From the cell containing the given text, extract its center point as [x, y] coordinate. 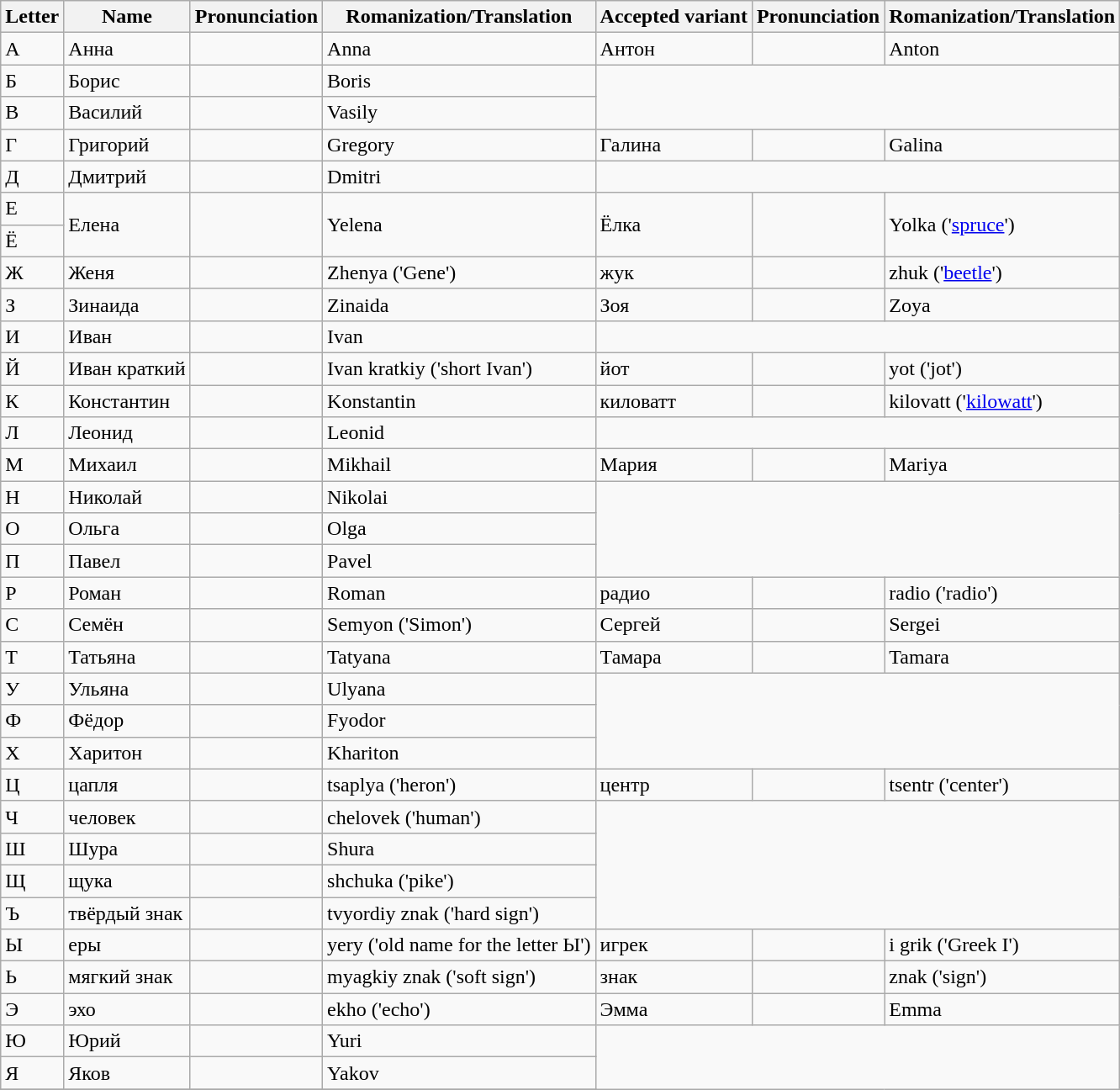
Елена [127, 225]
Zinaida [459, 304]
Р [32, 593]
Галина [674, 145]
Ivan kratkiy ('short Ivan') [459, 368]
твёрдый знак [127, 913]
Дмитрий [127, 177]
Ёлка [674, 225]
И [32, 336]
М [32, 465]
Ё [32, 241]
человек [127, 817]
щука [127, 881]
Ф [32, 721]
Accepted variant [674, 17]
Sergei [1002, 625]
Михаил [127, 465]
Ы [32, 945]
Ж [32, 272]
Yelena [459, 225]
жук [674, 272]
Фёдор [127, 721]
Харитон [127, 753]
Zhenya ('Gene') [459, 272]
Semyon ('Simon') [459, 625]
Gregory [459, 145]
Mariya [1002, 465]
Tatyana [459, 657]
Ulyana [459, 689]
П [32, 561]
tsentr ('center') [1002, 785]
Шура [127, 849]
Б [32, 81]
Э [32, 1009]
kilovatt ('kilowatt') [1002, 401]
мягкий знак [127, 977]
Сергей [674, 625]
Эмма [674, 1009]
Anna [459, 49]
радио [674, 593]
Ц [32, 785]
i grik ('Greek I') [1002, 945]
еры [127, 945]
Е [32, 209]
Николай [127, 497]
Vasily [459, 113]
Galina [1002, 145]
Анна [127, 49]
Зинаида [127, 304]
Konstantin [459, 401]
Иван [127, 336]
Yuri [459, 1041]
А [32, 49]
yot ('jot') [1002, 368]
Yolka ('spruce') [1002, 225]
Shura [459, 849]
Леонид [127, 433]
Д [32, 177]
Letter [32, 17]
shchuka ('pike') [459, 881]
Olga [459, 529]
Yakov [459, 1073]
radio ('radio') [1002, 593]
Павел [127, 561]
Я [32, 1073]
Борис [127, 81]
Dmitri [459, 177]
zhuk ('beetle') [1002, 272]
Ольга [127, 529]
Л [32, 433]
tvyordiy znak ('hard sign') [459, 913]
Khariton [459, 753]
Zoya [1002, 304]
Женя [127, 272]
yery ('old name for the letter Ы') [459, 945]
Г [32, 145]
центр [674, 785]
Роман [127, 593]
Константин [127, 401]
эхо [127, 1009]
znak ('sign') [1002, 977]
С [32, 625]
О [32, 529]
Ш [32, 849]
chelovek ('human') [459, 817]
Nikolai [459, 497]
Ульяна [127, 689]
Иван краткий [127, 368]
Мария [674, 465]
Ю [32, 1041]
Ivan [459, 336]
Ь [32, 977]
Fyodor [459, 721]
Roman [459, 593]
Юрий [127, 1041]
цапля [127, 785]
Ч [32, 817]
Tamara [1002, 657]
myagkiy znak ('soft sign') [459, 977]
Григорий [127, 145]
Н [32, 497]
Mikhail [459, 465]
Т [32, 657]
Татьяна [127, 657]
З [32, 304]
Василий [127, 113]
Щ [32, 881]
Яков [127, 1073]
киловатт [674, 401]
Й [32, 368]
К [32, 401]
знак [674, 977]
Emma [1002, 1009]
Антон [674, 49]
Anton [1002, 49]
игрек [674, 945]
Pavel [459, 561]
ekho ('echo') [459, 1009]
Leonid [459, 433]
Name [127, 17]
tsaplya ('heron') [459, 785]
йот [674, 368]
Зоя [674, 304]
Х [32, 753]
У [32, 689]
Семён [127, 625]
В [32, 113]
Тамара [674, 657]
Ъ [32, 913]
Boris [459, 81]
